Extract the [X, Y] coordinate from the center of the cell holding the provided text.  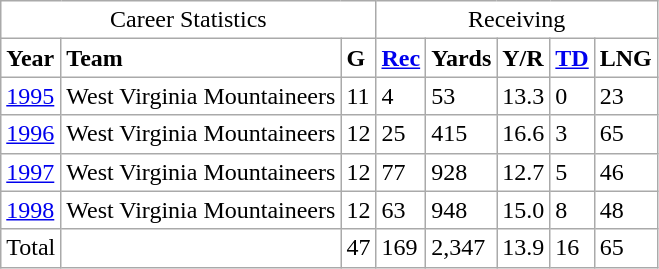
77 [401, 172]
0 [572, 96]
3 [572, 134]
1996 [31, 134]
Total [31, 248]
48 [626, 210]
415 [462, 134]
13.3 [524, 96]
Yards [462, 58]
Year [31, 58]
928 [462, 172]
Career Statistics [188, 20]
1997 [31, 172]
13.9 [524, 248]
Rec [401, 58]
1998 [31, 210]
46 [626, 172]
47 [358, 248]
63 [401, 210]
2,347 [462, 248]
Receiving [516, 20]
25 [401, 134]
1995 [31, 96]
8 [572, 210]
Y/R [524, 58]
16.6 [524, 134]
Team [201, 58]
23 [626, 96]
53 [462, 96]
16 [572, 248]
12.7 [524, 172]
LNG [626, 58]
15.0 [524, 210]
11 [358, 96]
169 [401, 248]
G [358, 58]
4 [401, 96]
948 [462, 210]
TD [572, 58]
5 [572, 172]
